For the text-containing cell, return its midpoint in [x, y] coordinate format. 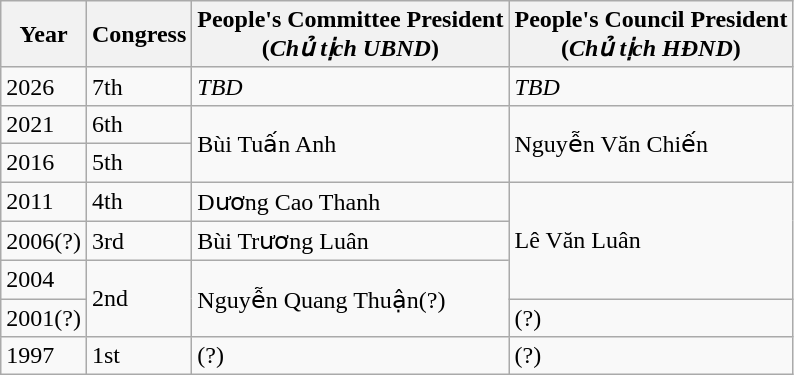
1st [138, 356]
2004 [44, 280]
Lê Văn Luân [651, 240]
2021 [44, 124]
People's Council President(Chủ tịch HĐND) [651, 34]
2016 [44, 162]
2nd [138, 299]
Bùi Tuấn Anh [350, 143]
Nguyễn Văn Chiến [651, 143]
1997 [44, 356]
6th [138, 124]
Congress [138, 34]
Nguyễn Quang Thuận(?) [350, 299]
3rd [138, 241]
2011 [44, 202]
5th [138, 162]
Bùi Trương Luân [350, 241]
2001(?) [44, 318]
Year [44, 34]
2026 [44, 86]
Dương Cao Thanh [350, 202]
4th [138, 202]
People's Committee President(Chủ tịch UBND) [350, 34]
7th [138, 86]
2006(?) [44, 241]
